Pinpoint the cell where the given text exists, returning its [X, Y] midpoint coordinate. 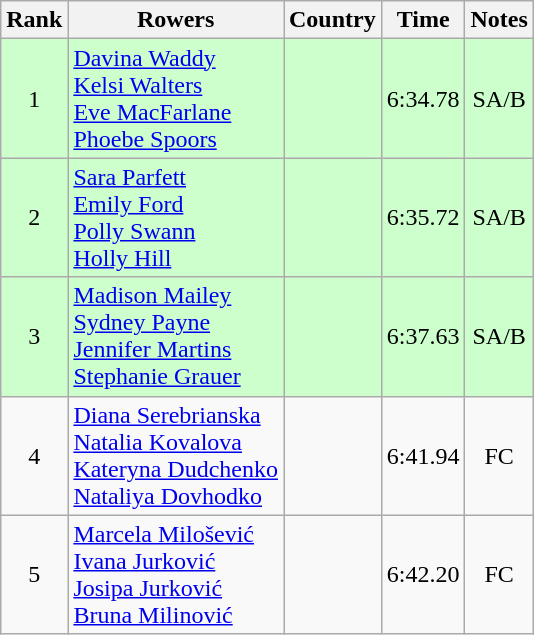
6:42.20 [423, 574]
1 [34, 98]
Country [333, 20]
6:37.63 [423, 336]
Madison MaileySydney PayneJennifer MartinsStephanie Grauer [176, 336]
Diana SerebrianskaNatalia KovalovaKateryna DudchenkoNataliya Dovhodko [176, 456]
Marcela MiloševićIvana JurkovićJosipa JurkovićBruna Milinović [176, 574]
2 [34, 218]
Time [423, 20]
6:35.72 [423, 218]
6:41.94 [423, 456]
Rank [34, 20]
Notes [499, 20]
4 [34, 456]
3 [34, 336]
Sara ParfettEmily FordPolly SwannHolly Hill [176, 218]
6:34.78 [423, 98]
Rowers [176, 20]
5 [34, 574]
Davina WaddyKelsi WaltersEve MacFarlanePhoebe Spoors [176, 98]
